Pinpoint the cell where the given text exists, returning its [x, y] midpoint coordinate. 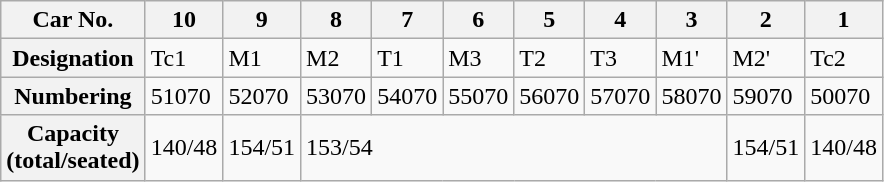
54070 [408, 96]
M3 [478, 58]
53070 [336, 96]
3 [692, 20]
Tc2 [844, 58]
50070 [844, 96]
5 [550, 20]
10 [184, 20]
7 [408, 20]
Designation [73, 58]
153/54 [514, 148]
Numbering [73, 96]
6 [478, 20]
4 [620, 20]
M2' [766, 58]
M1' [692, 58]
T3 [620, 58]
M2 [336, 58]
T1 [408, 58]
59070 [766, 96]
2 [766, 20]
51070 [184, 96]
Capacity(total/seated) [73, 148]
57070 [620, 96]
56070 [550, 96]
T2 [550, 58]
58070 [692, 96]
1 [844, 20]
Car No. [73, 20]
8 [336, 20]
9 [262, 20]
55070 [478, 96]
Tc1 [184, 58]
M1 [262, 58]
52070 [262, 96]
